Determine the (X, Y) coordinate at the center of the cell enclosing the given text.  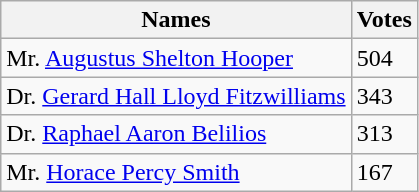
Mr. Augustus Shelton Hooper (176, 58)
343 (384, 96)
313 (384, 134)
Names (176, 20)
Mr. Horace Percy Smith (176, 172)
504 (384, 58)
Dr. Raphael Aaron Belilios (176, 134)
167 (384, 172)
Votes (384, 20)
Dr. Gerard Hall Lloyd Fitzwilliams (176, 96)
